From the cell containing the given text, extract its center point as (X, Y) coordinate. 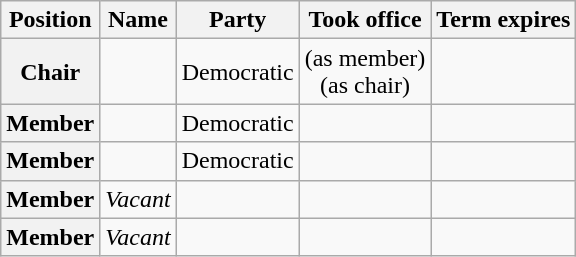
Party (238, 20)
Position (50, 20)
Term expires (504, 20)
Took office (365, 20)
Chair (50, 72)
Name (138, 20)
(as member) (as chair) (365, 72)
